Search for the cell housing the specified text and yield its [x, y] center coordinate. 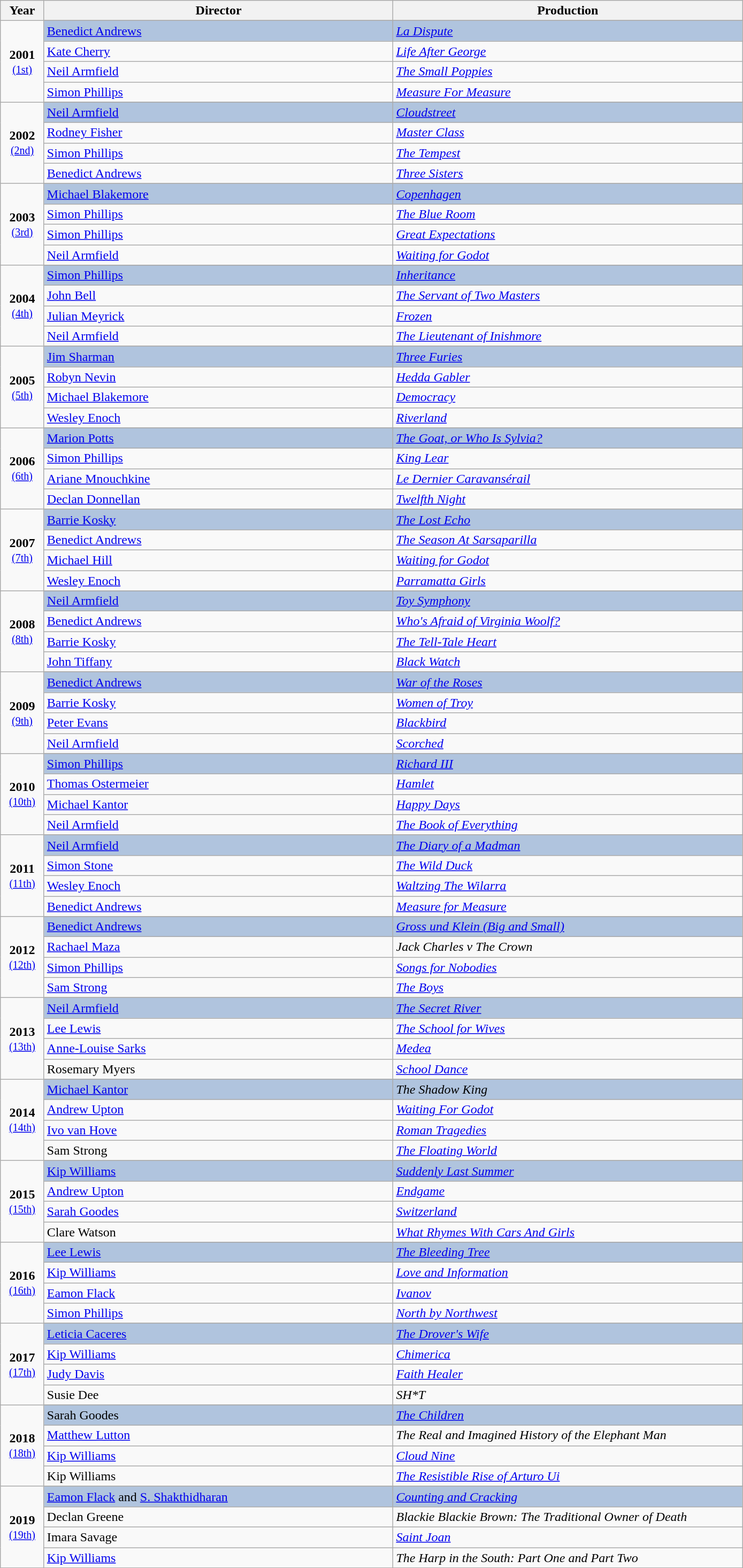
The Season At Sarsaparilla [568, 540]
The Goat, or Who Is Sylvia? [568, 438]
School Dance [568, 1069]
2015(15th) [22, 1201]
Chimerica [568, 1354]
Julian Meyrick [218, 316]
The Drover's Wife [568, 1334]
Cloudstreet [568, 112]
Measure for Measure [568, 906]
2001(1st) [22, 62]
Director [218, 11]
Riverland [568, 418]
Happy Days [568, 804]
Blackie Blackie Brown: The Traditional Owner of Death [568, 1517]
2012(12th) [22, 957]
Le Dernier Caravansérail [568, 479]
Ariane Mnouchkine [218, 479]
Thomas Ostermeier [218, 784]
2002(2nd) [22, 143]
The Tempest [568, 153]
Black Watch [568, 662]
Hamlet [568, 784]
The Real and Imagined History of the Elephant Man [568, 1435]
2011(11th) [22, 875]
2006(6th) [22, 468]
2003(3rd) [22, 224]
Democracy [568, 397]
North by Northwest [568, 1313]
The Small Poppies [568, 72]
The Lieutenant of Inishmore [568, 336]
Ivanov [568, 1293]
The Children [568, 1415]
2010(10th) [22, 794]
Counting and Cracking [568, 1496]
SH*T [568, 1395]
2013(13th) [22, 1039]
Roman Tragedies [568, 1130]
Great Expectations [568, 234]
Leticia Caceres [218, 1334]
2005(5th) [22, 387]
Cloud Nine [568, 1456]
Blackbird [568, 723]
Matthew Lutton [218, 1435]
Imara Savage [218, 1537]
Frozen [568, 316]
Copenhagen [568, 194]
The Tell-Tale Heart [568, 642]
Susie Dee [218, 1395]
Eamon Flack and S. Shakthidharan [218, 1496]
Twelfth Night [568, 499]
Suddenly Last Summer [568, 1171]
Love and Information [568, 1273]
Marion Potts [218, 438]
Who's Afraid of Virginia Woolf? [568, 621]
2019(19th) [22, 1527]
2007(7th) [22, 550]
Saint Joan [568, 1537]
La Dispute [568, 31]
Master Class [568, 133]
Kate Cherry [218, 51]
2018(18th) [22, 1446]
Eamon Flack [218, 1293]
Richard III [568, 764]
Measure For Measure [568, 92]
Michael Hill [218, 560]
The Wild Duck [568, 865]
The Servant of Two Masters [568, 296]
2004(4th) [22, 306]
The Lost Echo [568, 519]
Rodney Fisher [218, 133]
Clare Watson [218, 1232]
Inheritance [568, 275]
The Harp in the South: Part One and Part Two [568, 1558]
The Book of Everything [568, 825]
2016(16th) [22, 1283]
War of the Roses [568, 682]
Toy Symphony [568, 601]
Waiting For Godot [568, 1110]
Women of Troy [568, 703]
Songs for Nobodies [568, 967]
The Diary of a Madman [568, 845]
Faith Healer [568, 1374]
Medea [568, 1049]
John Tiffany [218, 662]
Declan Donnellan [218, 499]
The Secret River [568, 1008]
Ivo van Hove [218, 1130]
Declan Greene [218, 1517]
King Lear [568, 458]
Scorched [568, 743]
Three Furies [568, 357]
The Blue Room [568, 214]
2008(8th) [22, 632]
Hedda Gabler [568, 377]
Rosemary Myers [218, 1069]
Waltzing The Wilarra [568, 886]
2017(17th) [22, 1364]
Peter Evans [218, 723]
John Bell [218, 296]
Production [568, 11]
The Bleeding Tree [568, 1252]
Simon Stone [218, 865]
Life After George [568, 51]
The Boys [568, 988]
Three Sisters [568, 173]
Anne-Louise Sarks [218, 1049]
2014(14th) [22, 1120]
Jim Sharman [218, 357]
Robyn Nevin [218, 377]
Jack Charles v The Crown [568, 947]
Switzerland [568, 1211]
Year [22, 11]
Judy Davis [218, 1374]
The Shadow King [568, 1089]
The School for Wives [568, 1028]
2009(9th) [22, 713]
The Resistible Rise of Arturo Ui [568, 1476]
What Rhymes With Cars And Girls [568, 1232]
Gross und Klein (Big and Small) [568, 927]
Endgame [568, 1191]
Rachael Maza [218, 947]
Parramatta Girls [568, 580]
The Floating World [568, 1150]
